Search for the cell housing the specified text and yield its [X, Y] center coordinate. 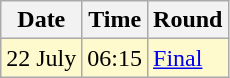
Time [115, 20]
22 July [42, 58]
Final [188, 58]
Round [188, 20]
06:15 [115, 58]
Date [42, 20]
